Search for the cell housing the specified text and yield its [x, y] center coordinate. 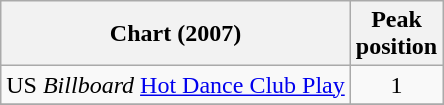
1 [396, 85]
Chart (2007) [176, 34]
US Billboard Hot Dance Club Play [176, 85]
Peakposition [396, 34]
